Return (X, Y) of the center of cell containing provided text 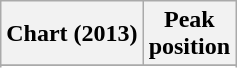
Chart (2013) (72, 34)
Peakposition (189, 34)
